Scan for the cell matching the given text and deliver its [X, Y] coordinate at center. 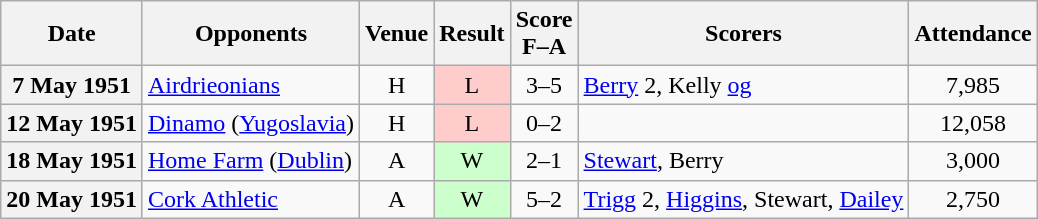
2–1 [544, 161]
Dinamo (Yugoslavia) [250, 123]
2,750 [973, 199]
Trigg 2, Higgins, Stewart, Dailey [744, 199]
Attendance [973, 34]
7 May 1951 [72, 85]
18 May 1951 [72, 161]
Airdrieonians [250, 85]
Stewart, Berry [744, 161]
12,058 [973, 123]
12 May 1951 [72, 123]
Venue [397, 34]
Result [472, 34]
0–2 [544, 123]
Home Farm (Dublin) [250, 161]
3,000 [973, 161]
Cork Athletic [250, 199]
Berry 2, Kelly og [744, 85]
20 May 1951 [72, 199]
Scorers [744, 34]
ScoreF–A [544, 34]
Date [72, 34]
3–5 [544, 85]
Opponents [250, 34]
5–2 [544, 199]
7,985 [973, 85]
